Detect which cell encompasses the target text, then output its (X, Y) center coordinate. 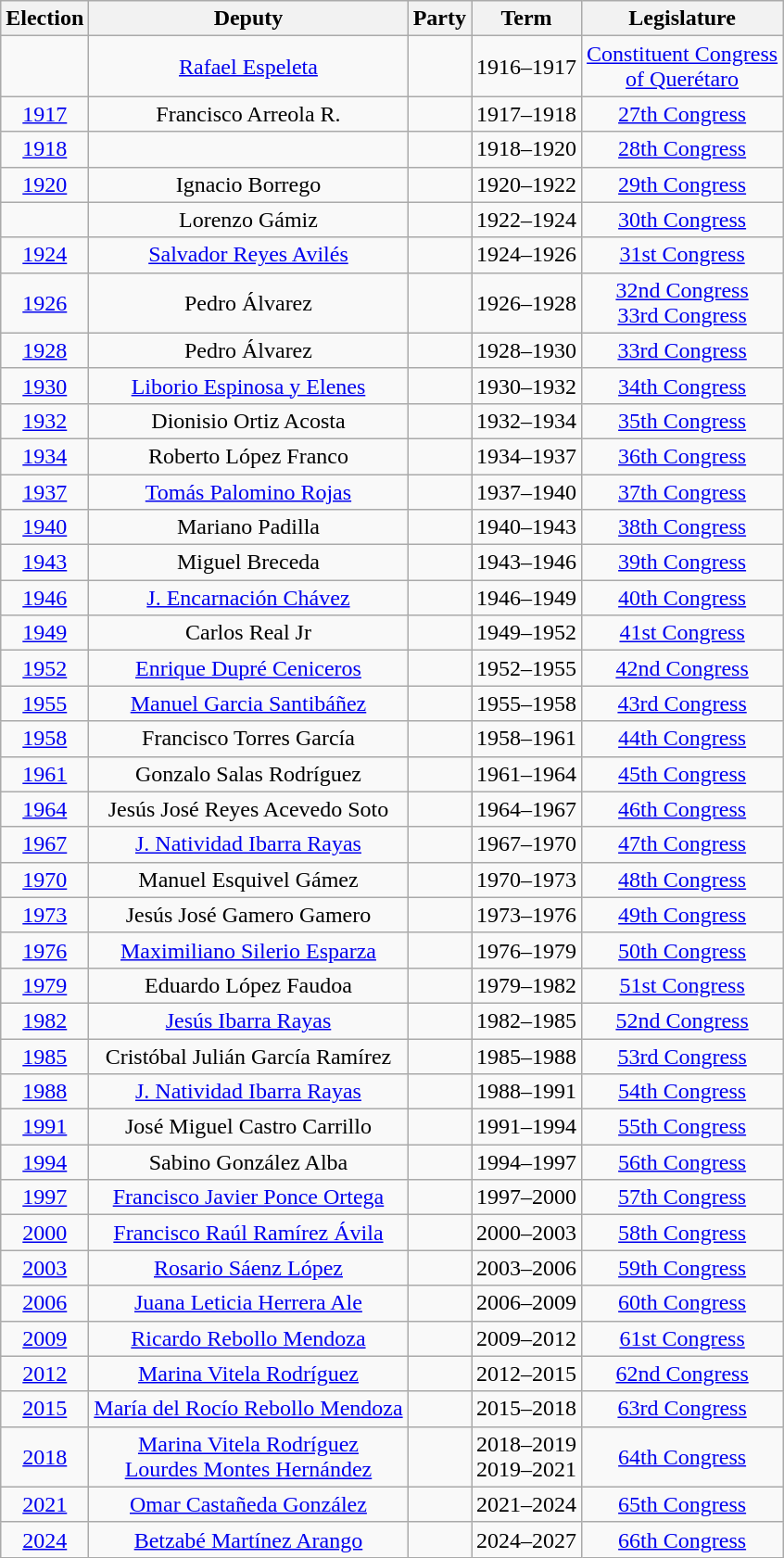
1924–1926 (526, 255)
2018 (44, 1457)
Tomás Palomino Rojas (248, 492)
1917 (44, 114)
53rd Congress (682, 1056)
37th Congress (682, 492)
1922–1924 (526, 220)
Election (44, 19)
José Miguel Castro Carrillo (248, 1127)
1920–1922 (526, 184)
1988 (44, 1092)
2003 (44, 1268)
1946 (44, 598)
1997–2000 (526, 1197)
1994 (44, 1162)
J. Encarnación Chávez (248, 598)
Omar Castañeda González (248, 1504)
1937 (44, 492)
1967–1970 (526, 844)
39th Congress (682, 563)
Roberto López Franco (248, 456)
2012 (44, 1374)
51st Congress (682, 985)
1979–1982 (526, 985)
Jesús José Reyes Acevedo Soto (248, 809)
2009 (44, 1338)
45th Congress (682, 774)
Rafael Espeleta (248, 67)
Marina Vitela RodríguezLourdes Montes Hernández (248, 1457)
1985–1988 (526, 1056)
2006–2009 (526, 1303)
Lorenzo Gámiz (248, 220)
1943 (44, 563)
1934 (44, 456)
1976–1979 (526, 950)
Cristóbal Julián García Ramírez (248, 1056)
1982–1985 (526, 1020)
59th Congress (682, 1268)
Miguel Breceda (248, 563)
55th Congress (682, 1127)
30th Congress (682, 220)
Constituent Congressof Querétaro (682, 67)
Enrique Dupré Ceniceros (248, 668)
1991–1994 (526, 1127)
2006 (44, 1303)
2024–2027 (526, 1539)
Jesús José Gamero Gamero (248, 915)
58th Congress (682, 1233)
1952–1955 (526, 668)
Manuel Esquivel Gámez (248, 880)
46th Congress (682, 809)
Sabino González Alba (248, 1162)
Liborio Espinosa y Elenes (248, 386)
1934–1937 (526, 456)
1940 (44, 527)
1920 (44, 184)
1937–1940 (526, 492)
1964–1967 (526, 809)
1930–1932 (526, 386)
2000 (44, 1233)
2012–2015 (526, 1374)
Salvador Reyes Avilés (248, 255)
33rd Congress (682, 350)
Marina Vitela Rodríguez (248, 1374)
Francisco Javier Ponce Ortega (248, 1197)
Dionisio Ortiz Acosta (248, 421)
1949 (44, 633)
48th Congress (682, 880)
1982 (44, 1020)
1949–1952 (526, 633)
2015–2018 (526, 1409)
65th Congress (682, 1504)
52nd Congress (682, 1020)
2024 (44, 1539)
Betzabé Martínez Arango (248, 1539)
1928 (44, 350)
62nd Congress (682, 1374)
Gonzalo Salas Rodríguez (248, 774)
1976 (44, 950)
36th Congress (682, 456)
43rd Congress (682, 703)
1940–1943 (526, 527)
Jesús Ibarra Rayas (248, 1020)
2009–2012 (526, 1338)
Deputy (248, 19)
63rd Congress (682, 1409)
40th Congress (682, 598)
41st Congress (682, 633)
31st Congress (682, 255)
1955 (44, 703)
Francisco Torres García (248, 739)
38th Congress (682, 527)
64th Congress (682, 1457)
1932–1934 (526, 421)
1952 (44, 668)
Mariano Padilla (248, 527)
1961 (44, 774)
1916–1917 (526, 67)
1997 (44, 1197)
Juana Leticia Herrera Ale (248, 1303)
2000–2003 (526, 1233)
Eduardo López Faudoa (248, 985)
2003–2006 (526, 1268)
Ricardo Rebollo Mendoza (248, 1338)
1973 (44, 915)
60th Congress (682, 1303)
1967 (44, 844)
1924 (44, 255)
35th Congress (682, 421)
2021 (44, 1504)
Maximiliano Silerio Esparza (248, 950)
1930 (44, 386)
1946–1949 (526, 598)
Manuel Garcia Santibáñez (248, 703)
1917–1918 (526, 114)
1973–1976 (526, 915)
2018–20192019–2021 (526, 1457)
1918 (44, 149)
2015 (44, 1409)
1979 (44, 985)
66th Congress (682, 1539)
Ignacio Borrego (248, 184)
1994–1997 (526, 1162)
1961–1964 (526, 774)
49th Congress (682, 915)
2021–2024 (526, 1504)
1985 (44, 1056)
1918–1920 (526, 149)
1988–1991 (526, 1092)
28th Congress (682, 149)
61st Congress (682, 1338)
María del Rocío Rebollo Mendoza (248, 1409)
Legislature (682, 19)
1932 (44, 421)
42nd Congress (682, 668)
57th Congress (682, 1197)
Carlos Real Jr (248, 633)
44th Congress (682, 739)
1991 (44, 1127)
47th Congress (682, 844)
27th Congress (682, 114)
Francisco Arreola R. (248, 114)
Party (439, 19)
1955–1958 (526, 703)
1970–1973 (526, 880)
1943–1946 (526, 563)
Term (526, 19)
1970 (44, 880)
32nd Congress33rd Congress (682, 302)
29th Congress (682, 184)
56th Congress (682, 1162)
1958–1961 (526, 739)
50th Congress (682, 950)
Francisco Raúl Ramírez Ávila (248, 1233)
34th Congress (682, 386)
1964 (44, 809)
1926–1928 (526, 302)
54th Congress (682, 1092)
1928–1930 (526, 350)
1926 (44, 302)
1958 (44, 739)
Rosario Sáenz López (248, 1268)
